Detect which cell encompasses the target text, then output its (X, Y) center coordinate. 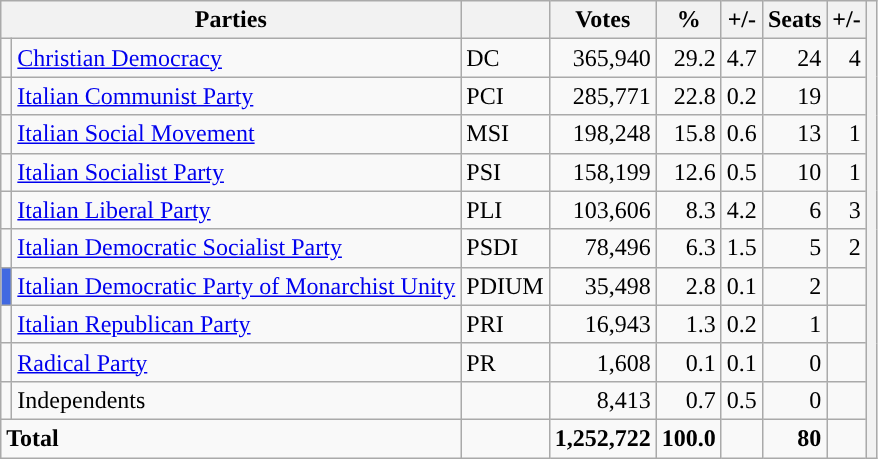
% (688, 20)
6.3 (688, 248)
Total (231, 438)
158,199 (602, 172)
Italian Communist Party (236, 96)
PR (505, 362)
Parties (231, 20)
365,940 (602, 58)
100.0 (688, 438)
10 (794, 172)
PSDI (505, 248)
MSI (505, 134)
35,498 (602, 286)
22.8 (688, 96)
13 (794, 134)
Italian Liberal Party (236, 210)
16,943 (602, 324)
78,496 (602, 248)
285,771 (602, 96)
80 (794, 438)
8.3 (688, 210)
PRI (505, 324)
Independents (236, 400)
198,248 (602, 134)
1.3 (688, 324)
PLI (505, 210)
Seats (794, 20)
12.6 (688, 172)
3 (846, 210)
6 (794, 210)
Italian Republican Party (236, 324)
Votes (602, 20)
4.7 (742, 58)
8,413 (602, 400)
4.2 (742, 210)
29.2 (688, 58)
PDIUM (505, 286)
24 (794, 58)
1.5 (742, 248)
103,606 (602, 210)
0.6 (742, 134)
DC (505, 58)
2.8 (688, 286)
15.8 (688, 134)
1,608 (602, 362)
PCI (505, 96)
19 (794, 96)
Italian Democratic Party of Monarchist Unity (236, 286)
0.7 (688, 400)
Christian Democracy (236, 58)
PSI (505, 172)
Radical Party (236, 362)
5 (794, 248)
4 (846, 58)
1,252,722 (602, 438)
Italian Social Movement (236, 134)
Italian Democratic Socialist Party (236, 248)
Italian Socialist Party (236, 172)
